Detect which cell encompasses the target text, then output its [X, Y] center coordinate. 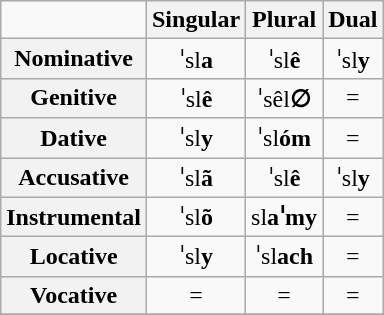
Genitive [74, 98]
ˈslã [196, 178]
ˈslóm [284, 138]
Nominative [74, 59]
ˈslach [284, 257]
ˈsêl∅ [284, 98]
Instrumental [74, 217]
slaˈmy [284, 217]
Accusative [74, 178]
Locative [74, 257]
Plural [284, 20]
ˈslõ [196, 217]
Singular [196, 20]
Dative [74, 138]
Vocative [74, 295]
ˈsla [196, 59]
Dual [353, 20]
